Pinpoint the cell where the given text exists, returning its [X, Y] midpoint coordinate. 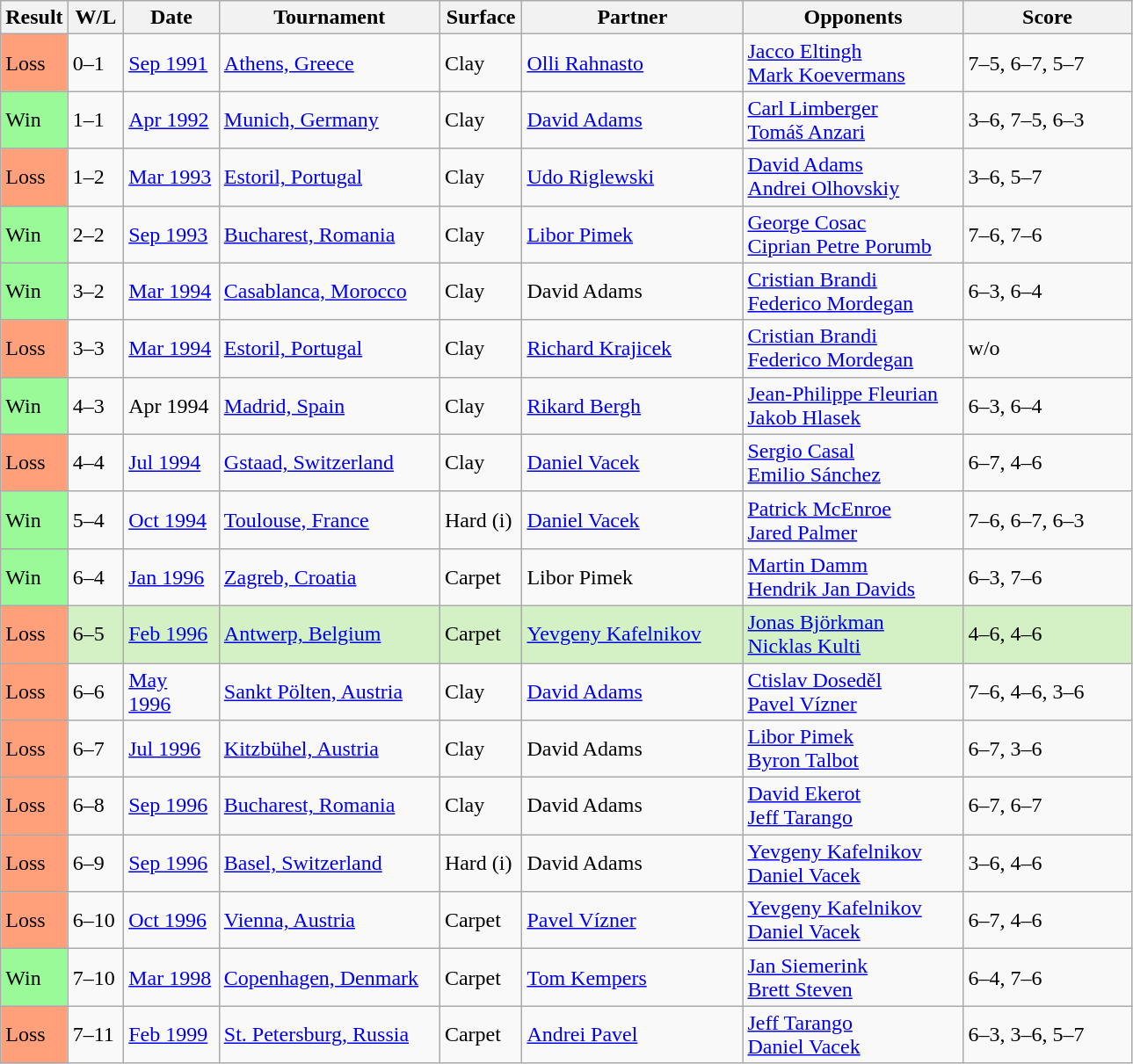
Jean-Philippe Fleurian Jakob Hlasek [853, 406]
Yevgeny Kafelnikov [633, 634]
Score [1048, 18]
Oct 1994 [172, 520]
1–2 [96, 177]
3–3 [96, 348]
Rikard Bergh [633, 406]
Patrick McEnroe Jared Palmer [853, 520]
Tom Kempers [633, 977]
7–5, 6–7, 5–7 [1048, 63]
Munich, Germany [329, 119]
Carl Limberger Tomáš Anzari [853, 119]
Mar 1998 [172, 977]
3–2 [96, 292]
7–6, 7–6 [1048, 234]
6–7 [96, 749]
6–4, 7–6 [1048, 977]
Sep 1993 [172, 234]
6–3, 7–6 [1048, 576]
Date [172, 18]
0–1 [96, 63]
David Adams Andrei Olhovskiy [853, 177]
Zagreb, Croatia [329, 576]
Antwerp, Belgium [329, 634]
Opponents [853, 18]
Richard Krajicek [633, 348]
3–6, 5–7 [1048, 177]
6–6 [96, 691]
Athens, Greece [329, 63]
7–6, 6–7, 6–3 [1048, 520]
w/o [1048, 348]
Kitzbühel, Austria [329, 749]
Jul 1996 [172, 749]
6–3, 3–6, 5–7 [1048, 1035]
7–10 [96, 977]
3–6, 7–5, 6–3 [1048, 119]
Jan Siemerink Brett Steven [853, 977]
Toulouse, France [329, 520]
7–6, 4–6, 3–6 [1048, 691]
Sankt Pölten, Austria [329, 691]
6–7, 3–6 [1048, 749]
Apr 1994 [172, 406]
Tournament [329, 18]
Ctislav Doseděl Pavel Vízner [853, 691]
5–4 [96, 520]
Jan 1996 [172, 576]
Mar 1993 [172, 177]
1–1 [96, 119]
David Ekerot Jeff Tarango [853, 807]
Jul 1994 [172, 462]
Feb 1996 [172, 634]
6–9 [96, 863]
6–8 [96, 807]
6–10 [96, 921]
4–6, 4–6 [1048, 634]
Partner [633, 18]
Casablanca, Morocco [329, 292]
Surface [481, 18]
George Cosac Ciprian Petre Porumb [853, 234]
Jacco Eltingh Mark Koevermans [853, 63]
4–3 [96, 406]
May 1996 [172, 691]
4–4 [96, 462]
Copenhagen, Denmark [329, 977]
Sep 1991 [172, 63]
Vienna, Austria [329, 921]
2–2 [96, 234]
Gstaad, Switzerland [329, 462]
Sergio Casal Emilio Sánchez [853, 462]
6–7, 6–7 [1048, 807]
7–11 [96, 1035]
Basel, Switzerland [329, 863]
Jonas Björkman Nicklas Kulti [853, 634]
3–6, 4–6 [1048, 863]
Udo Riglewski [633, 177]
Oct 1996 [172, 921]
Andrei Pavel [633, 1035]
6–4 [96, 576]
Martin Damm Hendrik Jan Davids [853, 576]
W/L [96, 18]
Pavel Vízner [633, 921]
Jeff Tarango Daniel Vacek [853, 1035]
St. Petersburg, Russia [329, 1035]
Libor Pimek Byron Talbot [853, 749]
Feb 1999 [172, 1035]
Madrid, Spain [329, 406]
Result [34, 18]
Olli Rahnasto [633, 63]
6–5 [96, 634]
Apr 1992 [172, 119]
